Determine the [X, Y] coordinate at the center of the cell enclosing the given text.  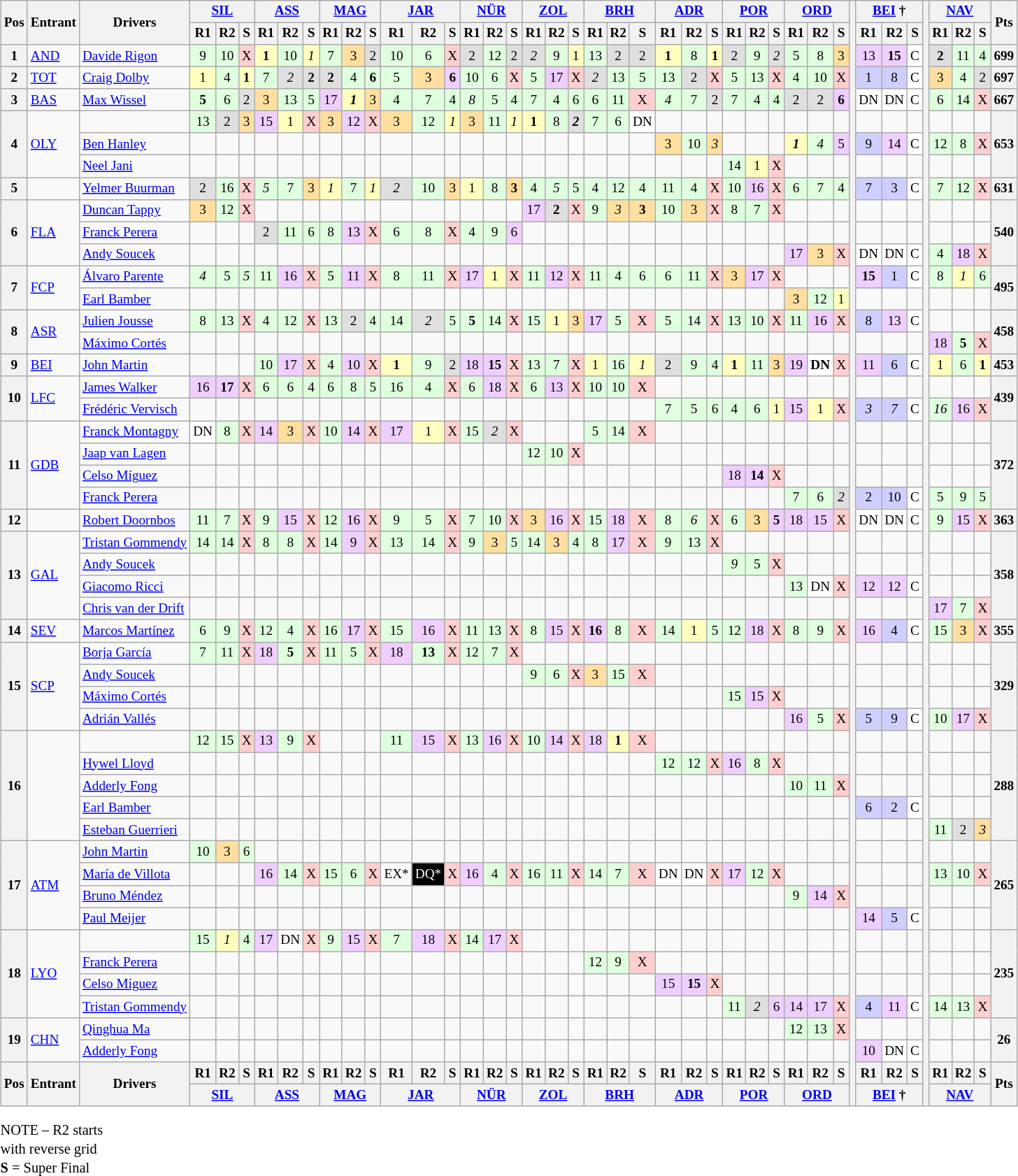
653 [1004, 144]
GAL [53, 576]
FLA [53, 232]
Frédéric Vervisch [134, 410]
Giacomo Ricci [134, 587]
Julien Jousse [134, 321]
235 [1004, 973]
363 [1004, 520]
265 [1004, 885]
Davide Rigon [134, 56]
OLY [53, 144]
372 [1004, 466]
699 [1004, 56]
ASR [53, 331]
Álvaro Parente [134, 277]
SCP [53, 687]
439 [1004, 399]
631 [1004, 189]
GDB [53, 466]
LYO [53, 973]
EX* [396, 874]
329 [1004, 687]
453 [1004, 366]
Max Wissel [134, 100]
TOT [53, 78]
Craig Dolby [134, 78]
DQ* [428, 874]
26 [1004, 1040]
667 [1004, 100]
458 [1004, 331]
Robert Doornbos [134, 520]
FCP [53, 288]
ATM [53, 885]
María de Villota [134, 874]
LFC [53, 399]
Neel Jani [134, 166]
Hywel Lloyd [134, 763]
CHN [53, 1040]
Duncan Tappy [134, 210]
Adrián Vallés [134, 719]
Qinghua Ma [134, 1029]
355 [1004, 631]
Paul Meijer [134, 919]
James Walker [134, 387]
BAS [53, 100]
288 [1004, 786]
540 [1004, 232]
Ben Hanley [134, 144]
Jaap van Lagen [134, 454]
SEV [53, 631]
495 [1004, 288]
697 [1004, 78]
Borja García [134, 653]
AND [53, 56]
358 [1004, 576]
Bruno Méndez [134, 896]
Marcos Martínez [134, 631]
Esteban Guerrieri [134, 830]
BEI [53, 366]
Franck Montagny [134, 432]
Chris van der Drift [134, 609]
Yelmer Buurman [134, 189]
